Provide the (X, Y) coordinate of the cell's center where the given text is located.  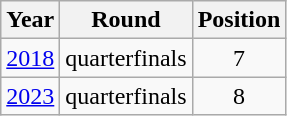
2023 (30, 96)
7 (239, 58)
Position (239, 20)
Round (126, 20)
2018 (30, 58)
Year (30, 20)
8 (239, 96)
